Capture the cell that displays the provided text and extract its (x, y) central coordinate. 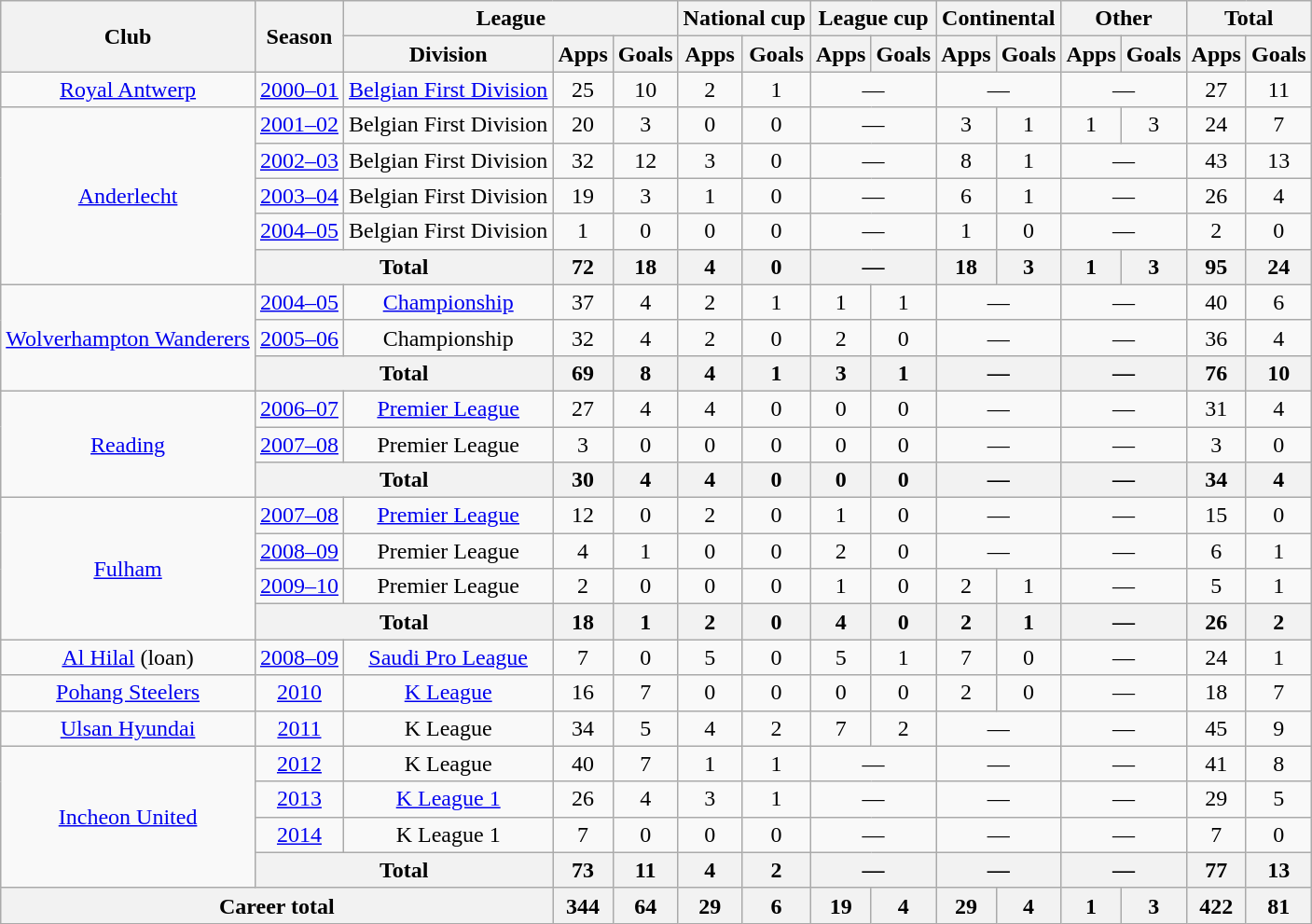
2003–04 (298, 196)
Al Hilal (loan) (129, 657)
16 (583, 693)
15 (1216, 516)
64 (645, 905)
41 (1216, 764)
36 (1216, 338)
League cup (874, 19)
9 (1278, 728)
Wolverhampton Wanderers (129, 338)
77 (1216, 870)
81 (1278, 905)
30 (583, 480)
2006–07 (298, 408)
422 (1216, 905)
Fulham (129, 569)
Season (298, 36)
25 (583, 90)
2014 (298, 834)
2013 (298, 799)
Anderlecht (129, 196)
Royal Antwerp (129, 90)
Career total (277, 905)
76 (1216, 373)
43 (1216, 160)
2001–02 (298, 125)
2005–06 (298, 338)
Incheon United (129, 817)
Club (129, 36)
72 (583, 267)
37 (583, 302)
Division (448, 54)
National cup (744, 19)
2000–01 (298, 90)
Saudi Pro League (448, 657)
95 (1216, 267)
League (511, 19)
2002–03 (298, 160)
20 (583, 125)
Pohang Steelers (129, 693)
45 (1216, 728)
Continental (999, 19)
2009–10 (298, 586)
Reading (129, 444)
2012 (298, 764)
344 (583, 905)
2010 (298, 693)
73 (583, 870)
Other (1124, 19)
Ulsan Hyundai (129, 728)
31 (1216, 408)
2011 (298, 728)
69 (583, 373)
